Return the [x, y] coordinate for the center point of the cell that contains the specified text.  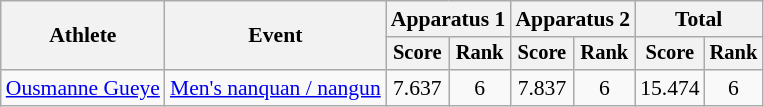
7.837 [542, 88]
Men's nanquan / nangun [276, 88]
Athlete [83, 36]
15.474 [670, 88]
Event [276, 36]
Apparatus 2 [572, 19]
7.637 [418, 88]
Total [698, 19]
Apparatus 1 [448, 19]
Ousmanne Gueye [83, 88]
